Scan for the cell matching the given text and deliver its [x, y] coordinate at center. 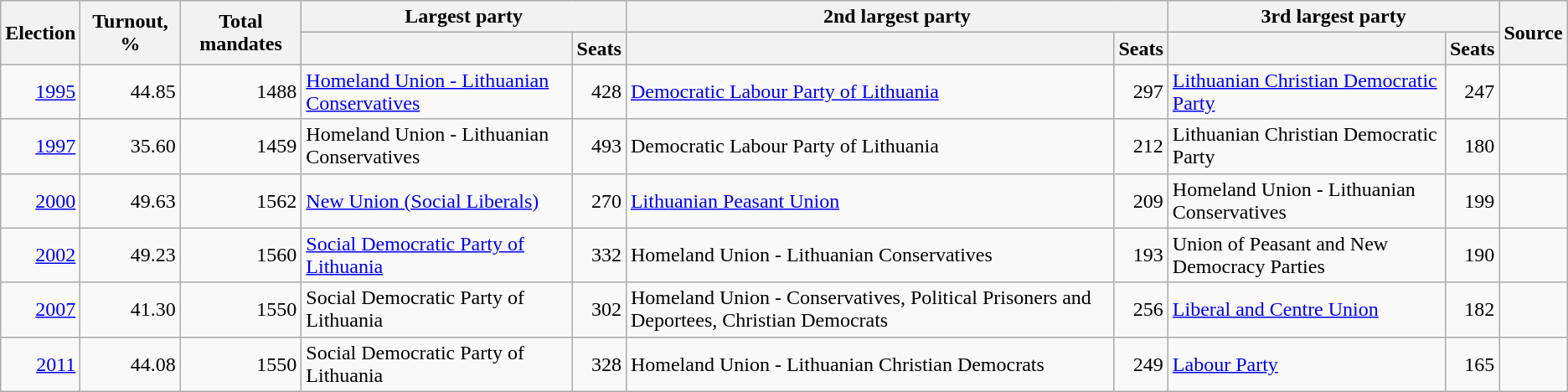
2002 [40, 255]
49.63 [131, 201]
2007 [40, 310]
3rd largest party [1333, 17]
Liberal and Centre Union [1307, 310]
209 [1141, 201]
Labour Party [1307, 364]
Union of Peasant and New Democracy Parties [1307, 255]
182 [1472, 310]
165 [1472, 364]
35.60 [131, 146]
1562 [241, 201]
332 [599, 255]
297 [1141, 92]
44.08 [131, 364]
328 [599, 364]
212 [1141, 146]
270 [599, 201]
193 [1141, 255]
2nd largest party [896, 17]
2000 [40, 201]
Largest party [464, 17]
49.23 [131, 255]
Total mandates [241, 33]
302 [599, 310]
247 [1472, 92]
Election [40, 33]
1459 [241, 146]
Homeland Union - Conservatives, Political Prisoners and Deportees, Christian Democrats [869, 310]
1997 [40, 146]
44.85 [131, 92]
2011 [40, 364]
41.30 [131, 310]
1995 [40, 92]
Source [1533, 33]
256 [1141, 310]
Homeland Union - Lithuanian Christian Democrats [869, 364]
1560 [241, 255]
New Union (Social Liberals) [437, 201]
Lithuanian Peasant Union [869, 201]
428 [599, 92]
1488 [241, 92]
Turnout, % [131, 33]
493 [599, 146]
180 [1472, 146]
249 [1141, 364]
190 [1472, 255]
199 [1472, 201]
